Identify which cell holds the provided text, then report its [X, Y] central coordinate. 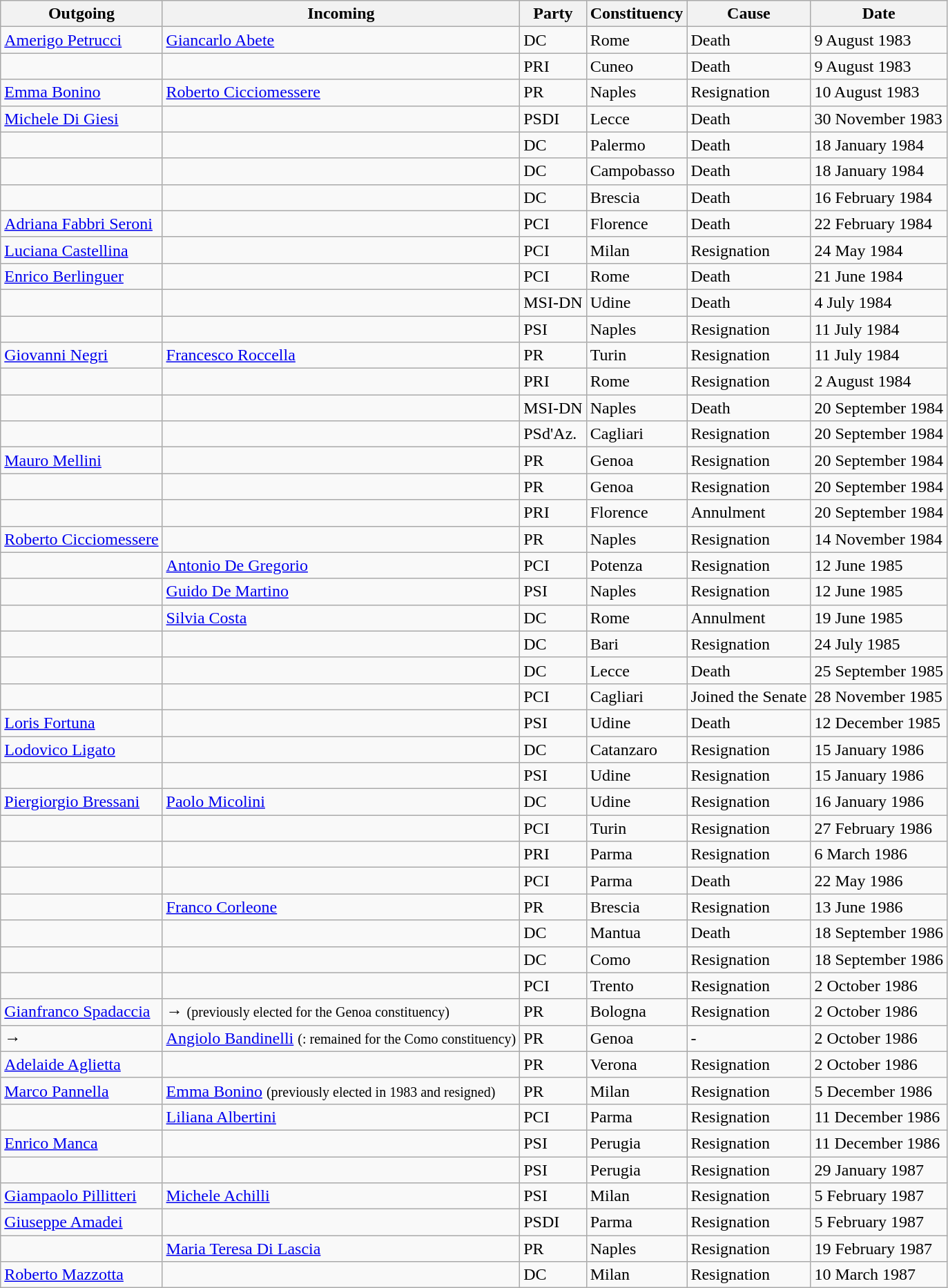
Loris Fortuna [81, 723]
Piergiorgio Bressani [81, 802]
Palermo [637, 145]
Como [637, 959]
Trento [637, 986]
30 November 1983 [879, 119]
Lodovico Ligato [81, 749]
Date [879, 14]
Bologna [637, 1012]
Bari [637, 644]
Adelaide Aglietta [81, 1064]
4 July 1984 [879, 302]
28 November 1985 [879, 696]
22 February 1984 [879, 224]
Amerigo Petrucci [81, 40]
Cuneo [637, 66]
27 February 1986 [879, 828]
19 June 1985 [879, 618]
Michele Di Giesi [81, 119]
Roberto Mazzotta [81, 1275]
24 May 1984 [879, 250]
16 February 1984 [879, 197]
- [748, 1038]
Potenza [637, 565]
Angiolo Bandinelli (: remained for the Como constituency) [341, 1038]
Verona [637, 1064]
14 November 1984 [879, 539]
Liliana Albertini [341, 1117]
Luciana Castellina [81, 250]
21 June 1984 [879, 276]
Emma Bonino (previously elected in 1983 and resigned) [341, 1091]
Giovanni Negri [81, 355]
Silvia Costa [341, 618]
13 June 1986 [879, 907]
19 February 1987 [879, 1249]
12 December 1985 [879, 723]
Paolo Micolini [341, 802]
Party [553, 14]
25 September 1985 [879, 670]
Outgoing [81, 14]
Giuseppe Amadei [81, 1222]
Giancarlo Abete [341, 40]
Guido De Martino [341, 592]
Enrico Berlinguer [81, 276]
16 January 1986 [879, 802]
→ [81, 1038]
Maria Teresa Di Lascia [341, 1249]
22 May 1986 [879, 881]
24 July 1985 [879, 644]
Antonio De Gregorio [341, 565]
2 August 1984 [879, 382]
Cause [748, 14]
Michele Achilli [341, 1196]
Joined the Senate [748, 696]
Incoming [341, 14]
10 August 1983 [879, 92]
Mauro Mellini [81, 460]
Marco Pannella [81, 1091]
→ (previously elected for the Genoa constituency) [341, 1012]
PSd'Az. [553, 434]
Campobasso [637, 171]
Gianfranco Spadaccia [81, 1012]
Constituency [637, 14]
Mantua [637, 933]
29 January 1987 [879, 1170]
Adriana Fabbri Seroni [81, 224]
Giampaolo Pillitteri [81, 1196]
Emma Bonino [81, 92]
Catanzaro [637, 749]
6 March 1986 [879, 855]
Enrico Manca [81, 1143]
5 December 1986 [879, 1091]
Franco Corleone [341, 907]
Francesco Roccella [341, 355]
10 March 1987 [879, 1275]
